For the text-containing cell, return its midpoint in [x, y] coordinate format. 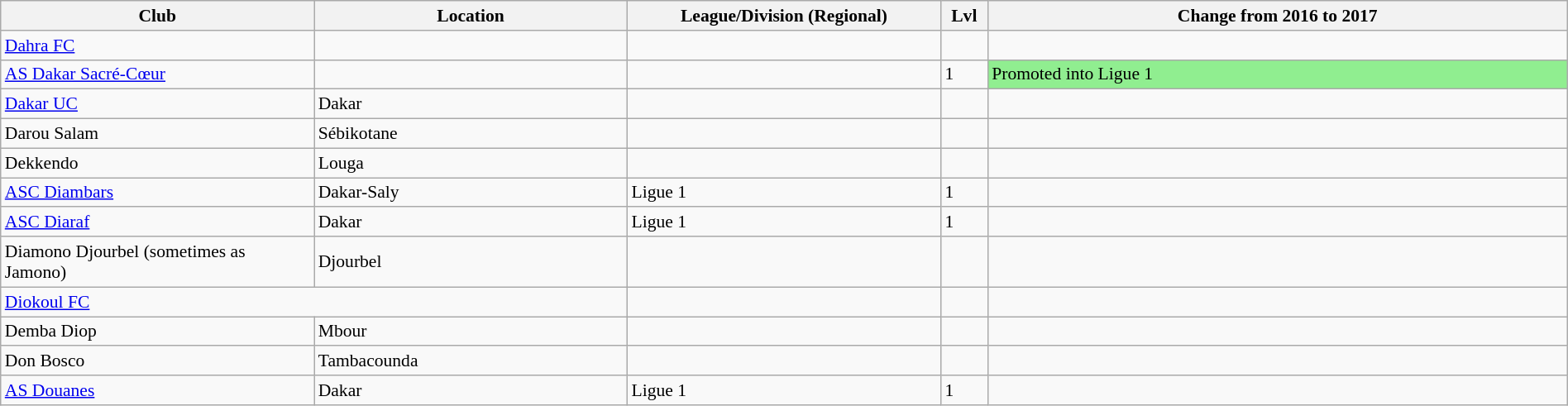
Sébikotane [471, 134]
Change from 2016 to 2017 [1277, 16]
Promoted into Ligue 1 [1277, 74]
Djourbel [471, 261]
Dakar UC [157, 104]
Club [157, 16]
Tambacounda [471, 361]
Dahra FC [157, 45]
Dakar-Saly [471, 193]
AS Dakar Sacré-Cœur [157, 74]
Diokoul FC [314, 302]
ASC Diambars [157, 193]
Location [471, 16]
Demba Diop [157, 332]
Darou Salam [157, 134]
Don Bosco [157, 361]
Diamono Djourbel (sometimes as Jamono) [157, 261]
Mbour [471, 332]
Lvl [964, 16]
Dekkendo [157, 163]
ASC Diaraf [157, 222]
AS Douanes [157, 390]
Louga [471, 163]
League/Division (Regional) [784, 16]
